From the cell containing the given text, extract its center point as [x, y] coordinate. 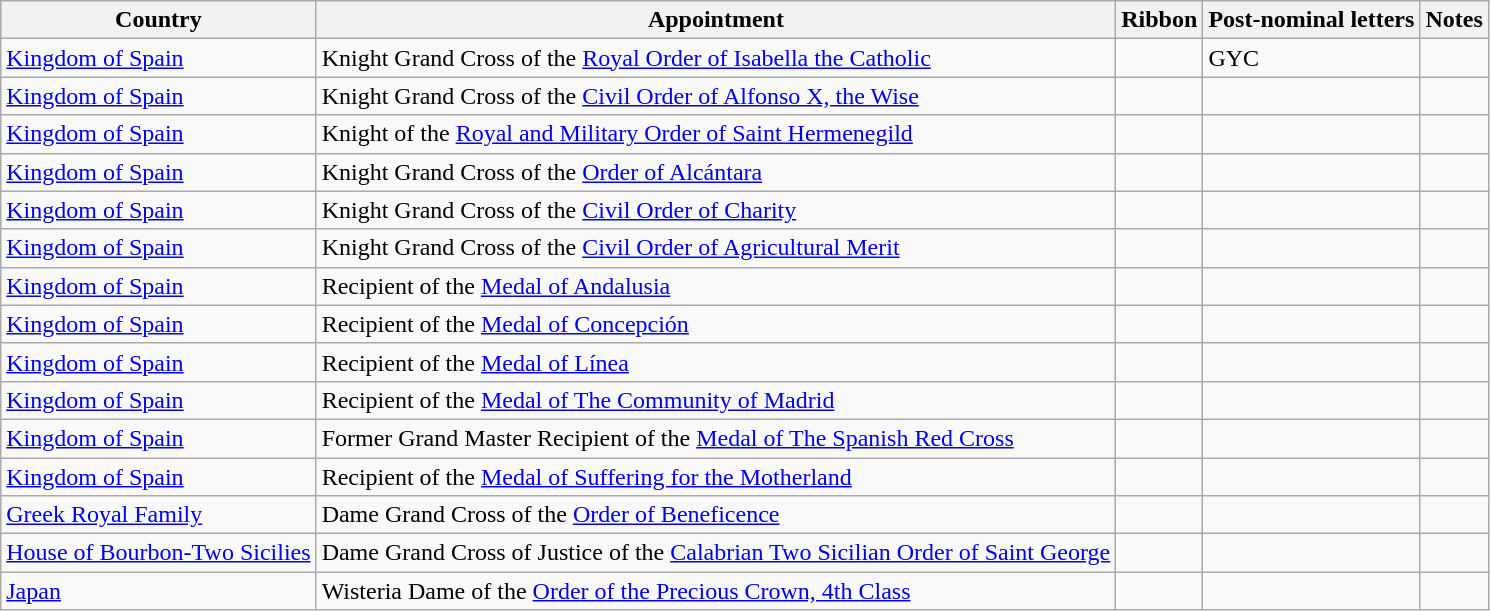
Appointment [716, 20]
Notes [1454, 20]
Former Grand Master Recipient of the Medal of The Spanish Red Cross [716, 438]
Knight Grand Cross of the Civil Order of Charity [716, 210]
Recipient of the Medal of Línea [716, 362]
Knight of the Royal and Military Order of Saint Hermenegild [716, 134]
GYC [1312, 58]
Knight Grand Cross of the Royal Order of Isabella the Catholic [716, 58]
Recipient of the Medal of The Community of Madrid [716, 400]
Knight Grand Cross of the Civil Order of Alfonso X, the Wise [716, 96]
Ribbon [1160, 20]
Recipient of the Medal of Andalusia [716, 286]
Wisteria Dame of the Order of the Precious Crown, 4th Class [716, 591]
Recipient of the Medal of Suffering for the Motherland [716, 477]
Knight Grand Cross of the Order of Alcántara [716, 172]
Japan [158, 591]
Post-nominal letters [1312, 20]
House of Bourbon-Two Sicilies [158, 553]
Greek Royal Family [158, 515]
Dame Grand Cross of Justice of the Calabrian Two Sicilian Order of Saint George [716, 553]
Country [158, 20]
Recipient of the Medal of Concepción [716, 324]
Dame Grand Cross of the Order of Beneficence [716, 515]
Knight Grand Cross of the Civil Order of Agricultural Merit [716, 248]
